Provide the [x, y] coordinate of the cell's center where the given text is located.  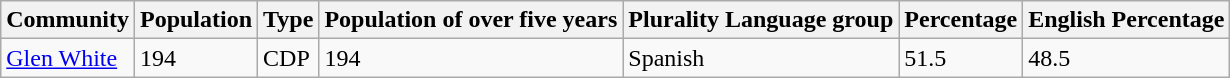
48.5 [1126, 58]
Type [288, 20]
Population of over five years [471, 20]
51.5 [961, 58]
Plurality Language group [761, 20]
English Percentage [1126, 20]
Population [196, 20]
Percentage [961, 20]
Community [68, 20]
Glen White [68, 58]
CDP [288, 58]
Spanish [761, 58]
